Extract the (X, Y) coordinate from the center of the cell holding the provided text.  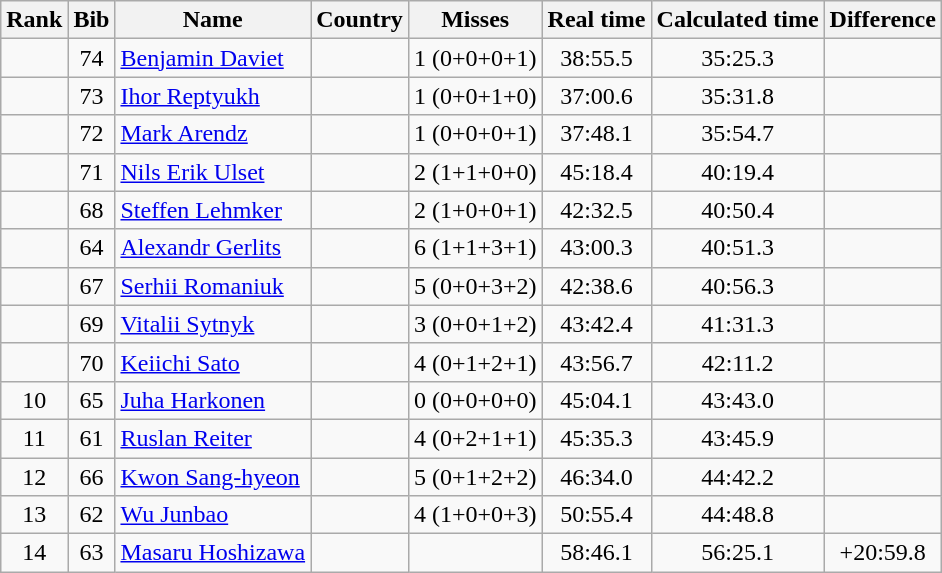
70 (92, 362)
Ruslan Reiter (213, 438)
42:38.6 (596, 286)
58:46.1 (596, 553)
42:11.2 (738, 362)
35:25.3 (738, 58)
74 (92, 58)
Wu Junbao (213, 515)
0 (0+0+0+0) (475, 400)
Steffen Lehmker (213, 210)
62 (92, 515)
4 (0+2+1+1) (475, 438)
4 (1+0+0+3) (475, 515)
43:43.0 (738, 400)
44:42.2 (738, 477)
Nils Erik Ulset (213, 172)
13 (34, 515)
5 (0+1+2+2) (475, 477)
12 (34, 477)
+20:59.8 (882, 553)
63 (92, 553)
72 (92, 134)
3 (0+0+1+2) (475, 324)
61 (92, 438)
43:56.7 (596, 362)
65 (92, 400)
Real time (596, 20)
64 (92, 248)
38:55.5 (596, 58)
Calculated time (738, 20)
37:48.1 (596, 134)
43:45.9 (738, 438)
43:00.3 (596, 248)
45:18.4 (596, 172)
Ihor Reptyukh (213, 96)
14 (34, 553)
11 (34, 438)
2 (1+0+0+1) (475, 210)
Vitalii Sytnyk (213, 324)
43:42.4 (596, 324)
10 (34, 400)
37:00.6 (596, 96)
45:04.1 (596, 400)
50:55.4 (596, 515)
Benjamin Daviet (213, 58)
Keiichi Sato (213, 362)
35:31.8 (738, 96)
Rank (34, 20)
67 (92, 286)
4 (0+1+2+1) (475, 362)
Masaru Hoshizawa (213, 553)
5 (0+0+3+2) (475, 286)
56:25.1 (738, 553)
35:54.7 (738, 134)
45:35.3 (596, 438)
Mark Arendz (213, 134)
6 (1+1+3+1) (475, 248)
2 (1+1+0+0) (475, 172)
40:56.3 (738, 286)
40:19.4 (738, 172)
Bib (92, 20)
44:48.8 (738, 515)
40:51.3 (738, 248)
71 (92, 172)
42:32.5 (596, 210)
73 (92, 96)
Difference (882, 20)
41:31.3 (738, 324)
69 (92, 324)
40:50.4 (738, 210)
Country (360, 20)
66 (92, 477)
Misses (475, 20)
Alexandr Gerlits (213, 248)
Kwon Sang-hyeon (213, 477)
Juha Harkonen (213, 400)
1 (0+0+1+0) (475, 96)
Name (213, 20)
Serhii Romaniuk (213, 286)
46:34.0 (596, 477)
68 (92, 210)
